For the text-containing cell, return its midpoint in [X, Y] coordinate format. 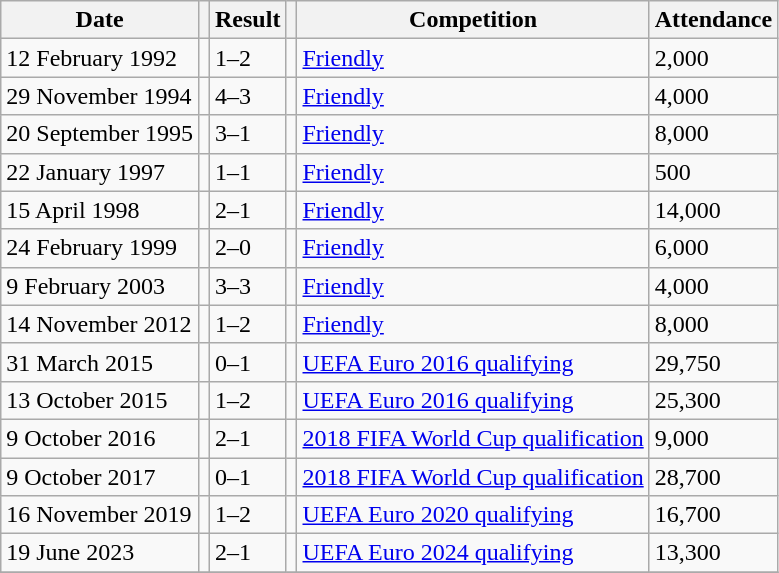
500 [713, 172]
12 February 1992 [100, 58]
16,700 [713, 515]
13 October 2015 [100, 400]
UEFA Euro 2020 qualifying [473, 515]
2,000 [713, 58]
3–3 [248, 286]
24 February 1999 [100, 248]
4–3 [248, 96]
9 October 2017 [100, 477]
28,700 [713, 477]
14 November 2012 [100, 324]
2–0 [248, 248]
22 January 1997 [100, 172]
15 April 1998 [100, 210]
19 June 2023 [100, 553]
25,300 [713, 400]
1–1 [248, 172]
6,000 [713, 248]
9 February 2003 [100, 286]
9,000 [713, 438]
31 March 2015 [100, 362]
13,300 [713, 553]
9 October 2016 [100, 438]
Attendance [713, 20]
Result [248, 20]
20 September 1995 [100, 134]
Date [100, 20]
14,000 [713, 210]
29,750 [713, 362]
29 November 1994 [100, 96]
3–1 [248, 134]
16 November 2019 [100, 515]
UEFA Euro 2024 qualifying [473, 553]
Competition [473, 20]
